Provide the [x, y] coordinate of the cell's center where the given text is located.  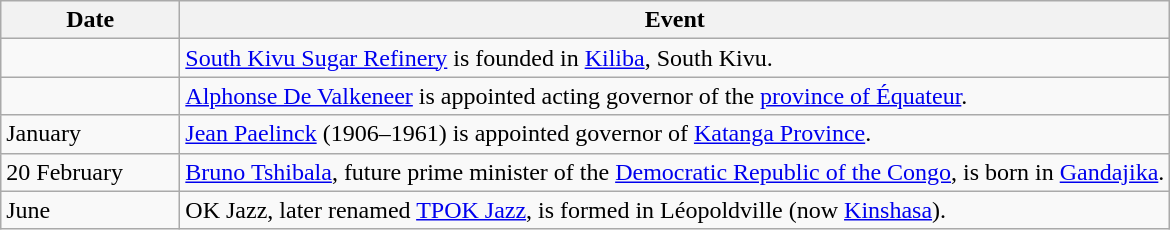
South Kivu Sugar Refinery is founded in Kiliba, South Kivu. [675, 58]
January [90, 134]
Jean Paelinck (1906–1961) is appointed governor of Katanga Province. [675, 134]
OK Jazz, later renamed TPOK Jazz, is formed in Léopoldville (now Kinshasa). [675, 210]
Date [90, 20]
Event [675, 20]
June [90, 210]
Bruno Tshibala, future prime minister of the Democratic Republic of the Congo, is born in Gandajika. [675, 172]
Alphonse De Valkeneer is appointed acting governor of the province of Équateur. [675, 96]
20 February [90, 172]
